Return [X, Y] of the center of cell containing provided text 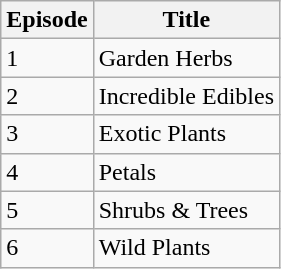
Incredible Edibles [186, 96]
5 [47, 210]
Exotic Plants [186, 134]
6 [47, 248]
Shrubs & Trees [186, 210]
Wild Plants [186, 248]
1 [47, 58]
Title [186, 20]
Garden Herbs [186, 58]
3 [47, 134]
Petals [186, 172]
4 [47, 172]
2 [47, 96]
Episode [47, 20]
